From the cell containing the given text, extract its center point as [x, y] coordinate. 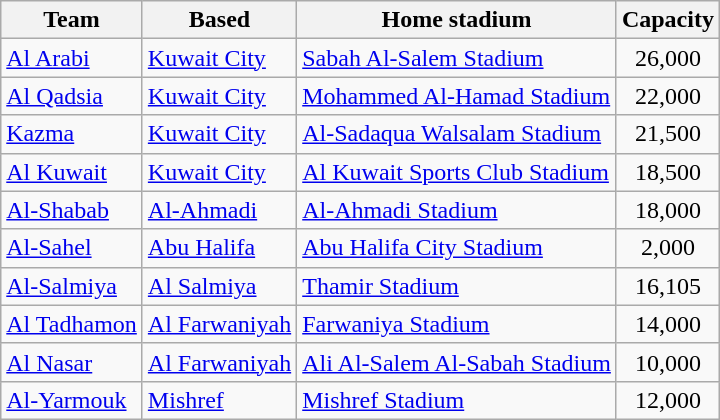
Al-Ahmadi [219, 210]
Al-Sahel [72, 248]
Abu Halifa City Stadium [457, 248]
Al Tadhamon [72, 324]
Al-Salmiya [72, 286]
18,000 [668, 210]
Thamir Stadium [457, 286]
Al Nasar [72, 362]
22,000 [668, 96]
Farwaniya Stadium [457, 324]
Mohammed Al-Hamad Stadium [457, 96]
Team [72, 20]
16,105 [668, 286]
Sabah Al-Salem Stadium [457, 58]
Home stadium [457, 20]
Abu Halifa [219, 248]
Al Salmiya [219, 286]
10,000 [668, 362]
Mishref [219, 400]
Al Kuwait [72, 172]
18,500 [668, 172]
2,000 [668, 248]
Al-Ahmadi Stadium [457, 210]
Based [219, 20]
Kazma [72, 134]
26,000 [668, 58]
12,000 [668, 400]
Al Kuwait Sports Club Stadium [457, 172]
Al-Shabab [72, 210]
Capacity [668, 20]
Al-Yarmouk [72, 400]
14,000 [668, 324]
Al Arabi [72, 58]
21,500 [668, 134]
Al Qadsia [72, 96]
Al-Sadaqua Walsalam Stadium [457, 134]
Ali Al-Salem Al-Sabah Stadium [457, 362]
Mishref Stadium [457, 400]
